For the text-containing cell, return its midpoint in (x, y) coordinate format. 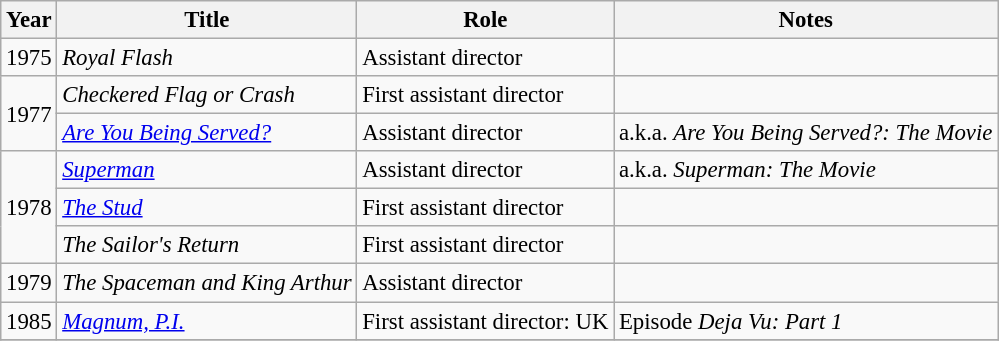
Magnum, P.I. (207, 321)
Notes (806, 20)
1978 (29, 208)
Superman (207, 170)
Role (486, 20)
The Sailor's Return (207, 245)
1985 (29, 321)
Title (207, 20)
Are You Being Served? (207, 133)
The Stud (207, 208)
1975 (29, 58)
1977 (29, 114)
Royal Flash (207, 58)
First assistant director: UK (486, 321)
a.k.a. Are You Being Served?: The Movie (806, 133)
Year (29, 20)
1979 (29, 283)
Episode Deja Vu: Part 1 (806, 321)
The Spaceman and King Arthur (207, 283)
Checkered Flag or Crash (207, 95)
a.k.a. Superman: The Movie (806, 170)
